Detect which cell encompasses the target text, then output its [X, Y] center coordinate. 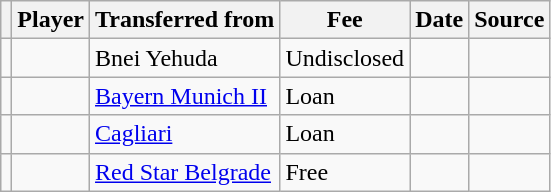
Player [51, 20]
Fee [345, 20]
Cagliari [185, 134]
Free [345, 172]
Transferred from [185, 20]
Red Star Belgrade [185, 172]
Date [440, 20]
Undisclosed [345, 58]
Bnei Yehuda [185, 58]
Source [510, 20]
Bayern Munich II [185, 96]
